Return the (x, y) coordinate for the center point of the cell that contains the specified text.  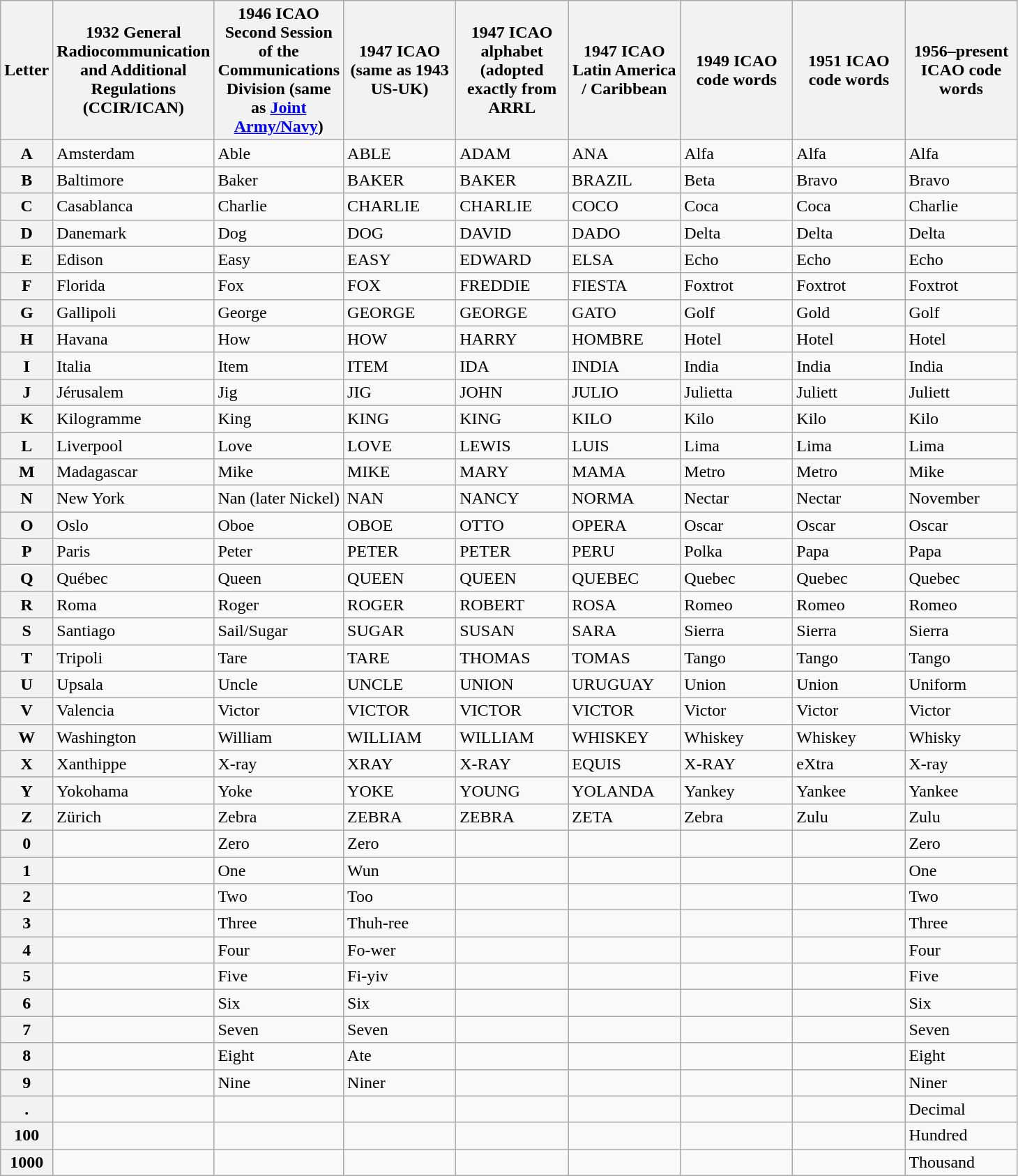
1932 General Radiocommunication and Additional Regulations (CCIR/ICAN) (134, 70)
EDWARD (512, 259)
Québec (134, 578)
SUGAR (400, 631)
Jig (279, 392)
Whisky (961, 737)
Julietta (736, 392)
S (26, 631)
Easy (279, 259)
Paris (134, 552)
1 (26, 870)
Nine (279, 1083)
7 (26, 1030)
PERU (625, 552)
ANA (625, 153)
Decimal (961, 1109)
1947 ICAO alphabet (adopted exactly from ARRL (512, 70)
B (26, 180)
HARRY (512, 339)
UNION (512, 684)
MARY (512, 472)
George (279, 312)
Able (279, 153)
Uncle (279, 684)
Polka (736, 552)
ITEM (400, 365)
Beta (736, 180)
Italia (134, 365)
Valencia (134, 711)
TARE (400, 658)
Dog (279, 233)
JIG (400, 392)
KILO (625, 419)
Tare (279, 658)
Upsala (134, 684)
E (26, 259)
COCO (625, 206)
O (26, 525)
1951 ICAO code words (849, 70)
Roma (134, 605)
100 (26, 1136)
NORMA (625, 499)
K (26, 419)
Oboe (279, 525)
8 (26, 1056)
Q (26, 578)
. (26, 1109)
Danemark (134, 233)
Tripoli (134, 658)
1947 ICAO (same as 1943 US-UK) (400, 70)
Nan (later Nickel) (279, 499)
Fox (279, 286)
5 (26, 977)
Jérusalem (134, 392)
H (26, 339)
EQUIS (625, 764)
Fo-wer (400, 950)
A (26, 153)
November (961, 499)
DAVID (512, 233)
Amsterdam (134, 153)
FIESTA (625, 286)
Yoke (279, 790)
YOKE (400, 790)
Love (279, 446)
L (26, 446)
Item (279, 365)
Baker (279, 180)
1956–present ICAO code words (961, 70)
Thuh-ree (400, 924)
Peter (279, 552)
INDIA (625, 365)
LOVE (400, 446)
JOHN (512, 392)
D (26, 233)
ELSA (625, 259)
T (26, 658)
P (26, 552)
N (26, 499)
MAMA (625, 472)
OTTO (512, 525)
eXtra (849, 764)
Yankey (736, 790)
6 (26, 1003)
F (26, 286)
King (279, 419)
Gold (849, 312)
V (26, 711)
Xanthippe (134, 764)
HOMBRE (625, 339)
OPERA (625, 525)
Wun (400, 870)
ROGER (400, 605)
1949 ICAO code words (736, 70)
2 (26, 897)
Yokohama (134, 790)
Liverpool (134, 446)
Sail/Sugar (279, 631)
IDA (512, 365)
Thousand (961, 1162)
JULIO (625, 392)
WHISKEY (625, 737)
Santiago (134, 631)
G (26, 312)
SUSAN (512, 631)
NANCY (512, 499)
W (26, 737)
ZETA (625, 817)
URUGUAY (625, 684)
LEWIS (512, 446)
NAN (400, 499)
GATO (625, 312)
HOW (400, 339)
9 (26, 1083)
Florida (134, 286)
C (26, 206)
Havana (134, 339)
1000 (26, 1162)
Baltimore (134, 180)
William (279, 737)
DADO (625, 233)
QUEBEC (625, 578)
ADAM (512, 153)
OBOE (400, 525)
SARA (625, 631)
Fi-yiv (400, 977)
LUIS (625, 446)
Hundred (961, 1136)
BRAZIL (625, 180)
Uniform (961, 684)
New York (134, 499)
Edison (134, 259)
TOMAS (625, 658)
Ate (400, 1056)
J (26, 392)
Queen (279, 578)
Gallipoli (134, 312)
THOMAS (512, 658)
FREDDIE (512, 286)
U (26, 684)
R (26, 605)
Zürich (134, 817)
Letter (26, 70)
Madagascar (134, 472)
Roger (279, 605)
1947 ICAO Latin America / Caribbean (625, 70)
Washington (134, 737)
ROBERT (512, 605)
YOUNG (512, 790)
4 (26, 950)
Kilogramme (134, 419)
DOG (400, 233)
EASY (400, 259)
X (26, 764)
M (26, 472)
YOLANDA (625, 790)
XRAY (400, 764)
1946 ICAO Second Session of the Communications Division (same as Joint Army/Navy) (279, 70)
How (279, 339)
ROSA (625, 605)
Casablanca (134, 206)
UNCLE (400, 684)
Oslo (134, 525)
0 (26, 843)
ABLE (400, 153)
FOX (400, 286)
Z (26, 817)
Y (26, 790)
I (26, 365)
3 (26, 924)
MIKE (400, 472)
Too (400, 897)
